Search for the cell housing the specified text and yield its (x, y) center coordinate. 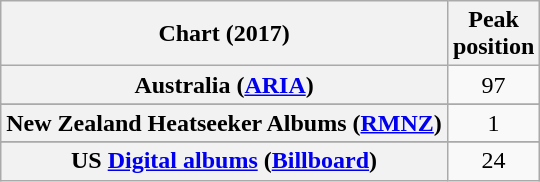
97 (493, 85)
1 (493, 123)
24 (493, 161)
Peak position (493, 34)
New Zealand Heatseeker Albums (RMNZ) (224, 123)
US Digital albums (Billboard) (224, 161)
Chart (2017) (224, 34)
Australia (ARIA) (224, 85)
